Provide the (X, Y) coordinate of the cell's center where the given text is located.  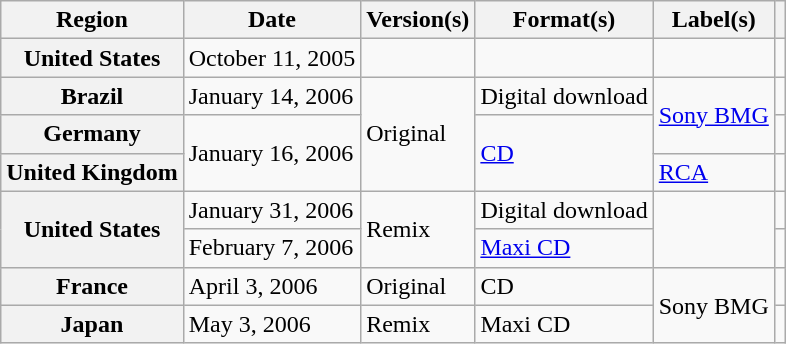
Japan (92, 324)
Format(s) (564, 20)
Label(s) (714, 20)
January 16, 2006 (272, 153)
United Kingdom (92, 172)
January 14, 2006 (272, 96)
RCA (714, 172)
May 3, 2006 (272, 324)
Germany (92, 134)
Brazil (92, 96)
April 3, 2006 (272, 286)
Version(s) (418, 20)
Region (92, 20)
October 11, 2005 (272, 58)
February 7, 2006 (272, 248)
January 31, 2006 (272, 210)
France (92, 286)
Date (272, 20)
